Identify which cell holds the provided text, then report its [x, y] central coordinate. 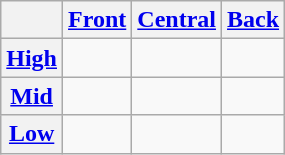
Central [177, 20]
Low [32, 134]
Mid [32, 96]
High [32, 58]
Front [98, 20]
Back [254, 20]
